Output the [x, y] coordinate of the center of the cell containing the given text.  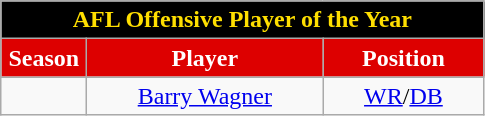
Barry Wagner [205, 96]
Position [404, 58]
Season [44, 58]
AFL Offensive Player of the Year [242, 20]
Player [205, 58]
WR/DB [404, 96]
